Locate the cell with the specified text and output its [X, Y] center coordinate. 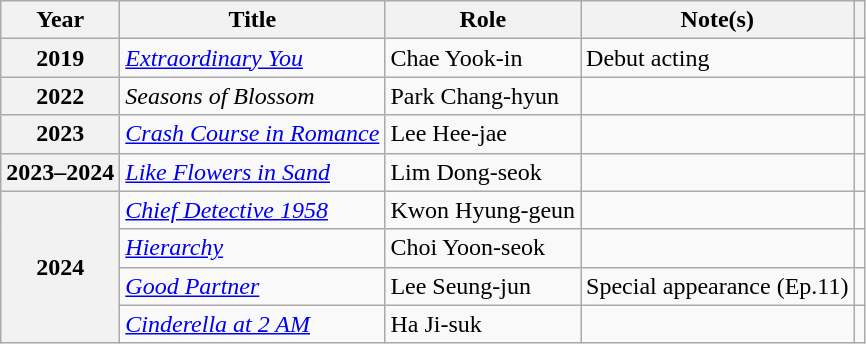
2023 [60, 134]
Lee Hee-jae [483, 134]
2022 [60, 96]
Hierarchy [252, 248]
Crash Course in Romance [252, 134]
Cinderella at 2 AM [252, 324]
Chief Detective 1958 [252, 210]
Park Chang-hyun [483, 96]
2023–2024 [60, 172]
Note(s) [718, 20]
Lee Seung-jun [483, 286]
Seasons of Blossom [252, 96]
Title [252, 20]
Role [483, 20]
Like Flowers in Sand [252, 172]
Year [60, 20]
2019 [60, 58]
Lim Dong-seok [483, 172]
Ha Ji-suk [483, 324]
Extraordinary You [252, 58]
Kwon Hyung-geun [483, 210]
Choi Yoon-seok [483, 248]
Good Partner [252, 286]
Debut acting [718, 58]
Chae Yook-in [483, 58]
Special appearance (Ep.11) [718, 286]
2024 [60, 267]
